Provide the [X, Y] coordinate of the cell's center where the given text is located.  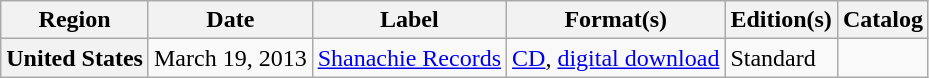
Region [75, 20]
Label [409, 20]
Catalog [882, 20]
March 19, 2013 [230, 58]
Format(s) [616, 20]
United States [75, 58]
Date [230, 20]
Standard [781, 58]
CD, digital download [616, 58]
Edition(s) [781, 20]
Shanachie Records [409, 58]
